From the cell containing the given text, extract its center point as (X, Y) coordinate. 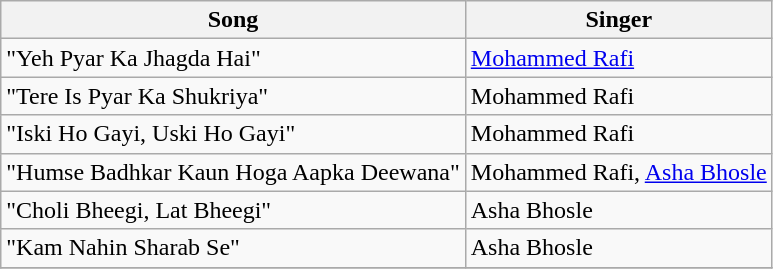
"Yeh Pyar Ka Jhagda Hai" (234, 58)
"Choli Bheegi, Lat Bheegi" (234, 210)
"Humse Badhkar Kaun Hoga Aapka Deewana" (234, 172)
Song (234, 20)
"Iski Ho Gayi, Uski Ho Gayi" (234, 134)
Singer (618, 20)
"Tere Is Pyar Ka Shukriya" (234, 96)
"Kam Nahin Sharab Se" (234, 248)
Mohammed Rafi, Asha Bhosle (618, 172)
